Locate the cell with the specified text and output its [X, Y] center coordinate. 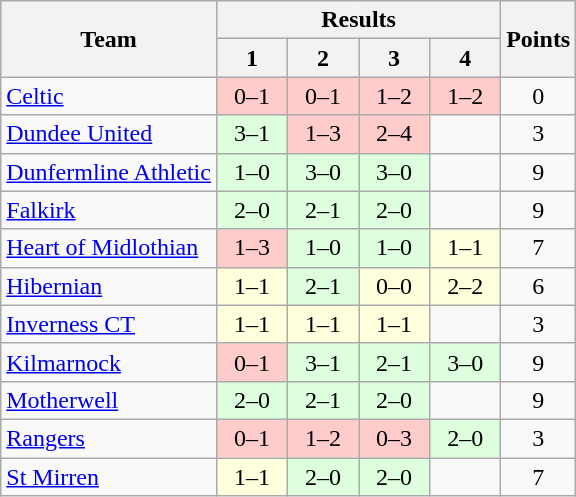
2–2 [466, 286]
6 [538, 286]
Results [358, 20]
Points [538, 39]
Falkirk [109, 210]
Kilmarnock [109, 362]
1 [252, 58]
Heart of Midlothian [109, 248]
Motherwell [109, 400]
Dundee United [109, 134]
Inverness CT [109, 324]
2–4 [394, 134]
0–3 [394, 438]
0 [538, 96]
Celtic [109, 96]
4 [466, 58]
Rangers [109, 438]
Team [109, 39]
Dunfermline Athletic [109, 172]
2 [322, 58]
0–0 [394, 286]
St Mirren [109, 477]
Hibernian [109, 286]
